Pinpoint the cell where the given text exists, returning its (x, y) midpoint coordinate. 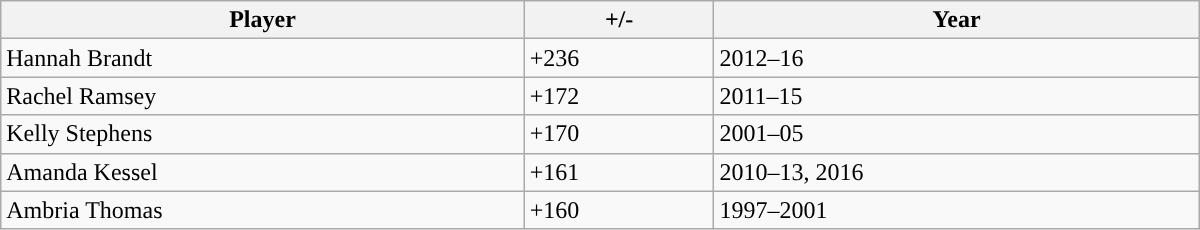
Player (263, 20)
2010–13, 2016 (956, 172)
+170 (619, 134)
2012–16 (956, 58)
+/- (619, 20)
Rachel Ramsey (263, 96)
2011–15 (956, 96)
Amanda Kessel (263, 172)
+172 (619, 96)
+236 (619, 58)
Kelly Stephens (263, 134)
+161 (619, 172)
2001–05 (956, 134)
Hannah Brandt (263, 58)
Year (956, 20)
+160 (619, 210)
1997–2001 (956, 210)
Ambria Thomas (263, 210)
